Identify which cell holds the provided text, then report its [X, Y] central coordinate. 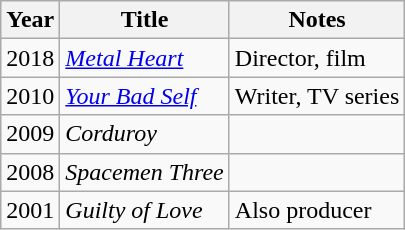
Writer, TV series [317, 96]
2009 [30, 134]
Notes [317, 20]
Director, film [317, 58]
2008 [30, 172]
Metal Heart [144, 58]
2001 [30, 210]
Your Bad Self [144, 96]
2018 [30, 58]
2010 [30, 96]
Guilty of Love [144, 210]
Also producer [317, 210]
Corduroy [144, 134]
Year [30, 20]
Title [144, 20]
Spacemen Three [144, 172]
